Detect which cell encompasses the target text, then output its (X, Y) center coordinate. 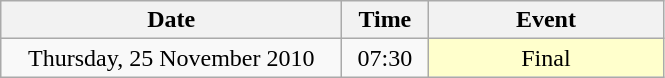
Time (385, 20)
07:30 (385, 58)
Thursday, 25 November 2010 (172, 58)
Date (172, 20)
Event (546, 20)
Final (546, 58)
